Scan for the cell matching the given text and deliver its (x, y) coordinate at center. 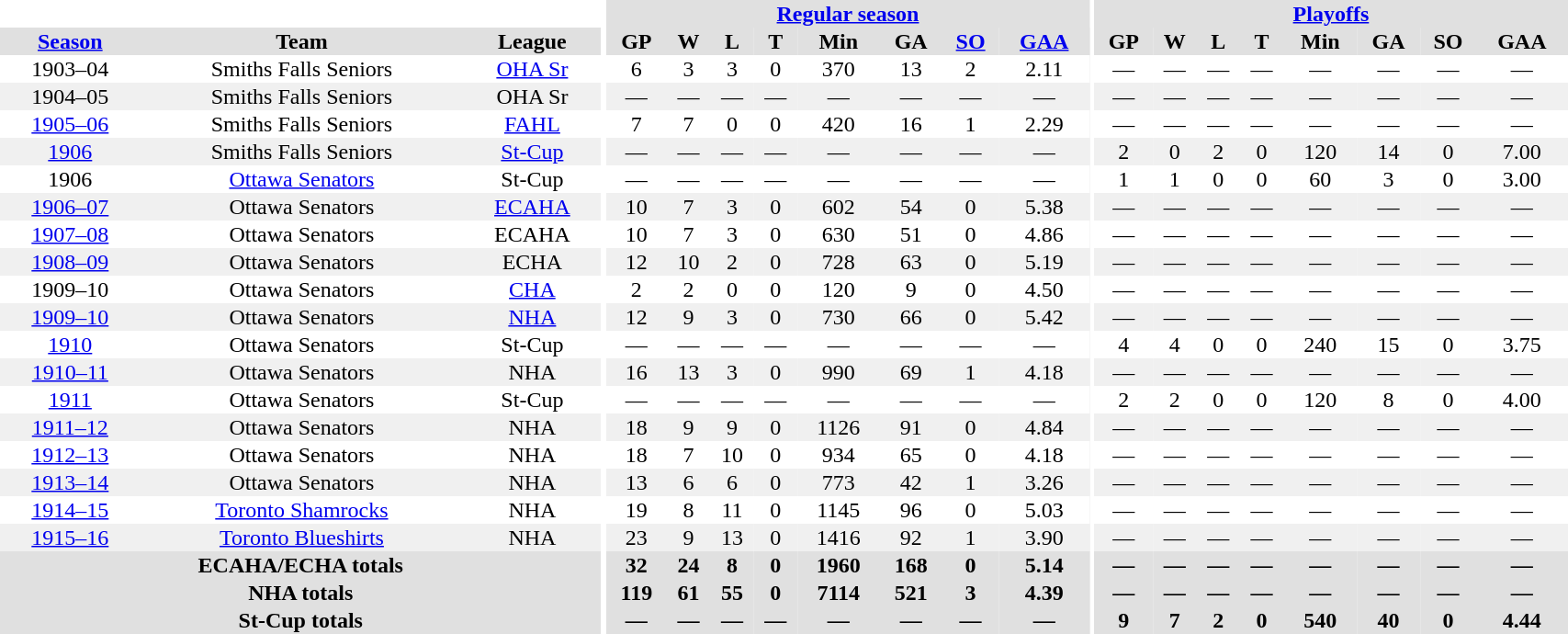
1910 (70, 345)
96 (910, 510)
4.50 (1043, 289)
1908–09 (70, 262)
32 (637, 565)
92 (910, 538)
ECAHA/ECHA totals (301, 565)
370 (838, 69)
540 (1320, 620)
5.14 (1043, 565)
61 (689, 593)
14 (1388, 152)
1914–15 (70, 510)
60 (1320, 179)
1913–14 (70, 482)
40 (1388, 620)
1911–12 (70, 427)
3.90 (1043, 538)
24 (689, 565)
2.29 (1043, 124)
3.26 (1043, 482)
Regular season (848, 14)
5.42 (1043, 317)
1906–07 (70, 207)
1907–08 (70, 234)
League (532, 41)
51 (910, 234)
4.44 (1521, 620)
4.84 (1043, 427)
5.03 (1043, 510)
4.39 (1043, 593)
CHA (532, 289)
168 (910, 565)
ECHA (532, 262)
69 (910, 372)
63 (910, 262)
728 (838, 262)
23 (637, 538)
66 (910, 317)
3.75 (1521, 345)
4.86 (1043, 234)
2.11 (1043, 69)
1145 (838, 510)
Team (302, 41)
Toronto Shamrocks (302, 510)
1904–05 (70, 96)
42 (910, 482)
1126 (838, 427)
602 (838, 207)
1960 (838, 565)
4.00 (1521, 400)
St-Cup totals (301, 620)
55 (731, 593)
Playoffs (1330, 14)
1905–06 (70, 124)
Season (70, 41)
521 (910, 593)
3.00 (1521, 179)
730 (838, 317)
1910–11 (70, 372)
5.38 (1043, 207)
11 (731, 510)
1903–04 (70, 69)
1912–13 (70, 455)
1416 (838, 538)
FAHL (532, 124)
19 (637, 510)
773 (838, 482)
240 (1320, 345)
NHA totals (301, 593)
1915–16 (70, 538)
91 (910, 427)
15 (1388, 345)
65 (910, 455)
420 (838, 124)
934 (838, 455)
54 (910, 207)
119 (637, 593)
630 (838, 234)
Toronto Blueshirts (302, 538)
5.19 (1043, 262)
990 (838, 372)
7114 (838, 593)
1911 (70, 400)
7.00 (1521, 152)
